Pinpoint the cell where the given text exists, returning its (x, y) midpoint coordinate. 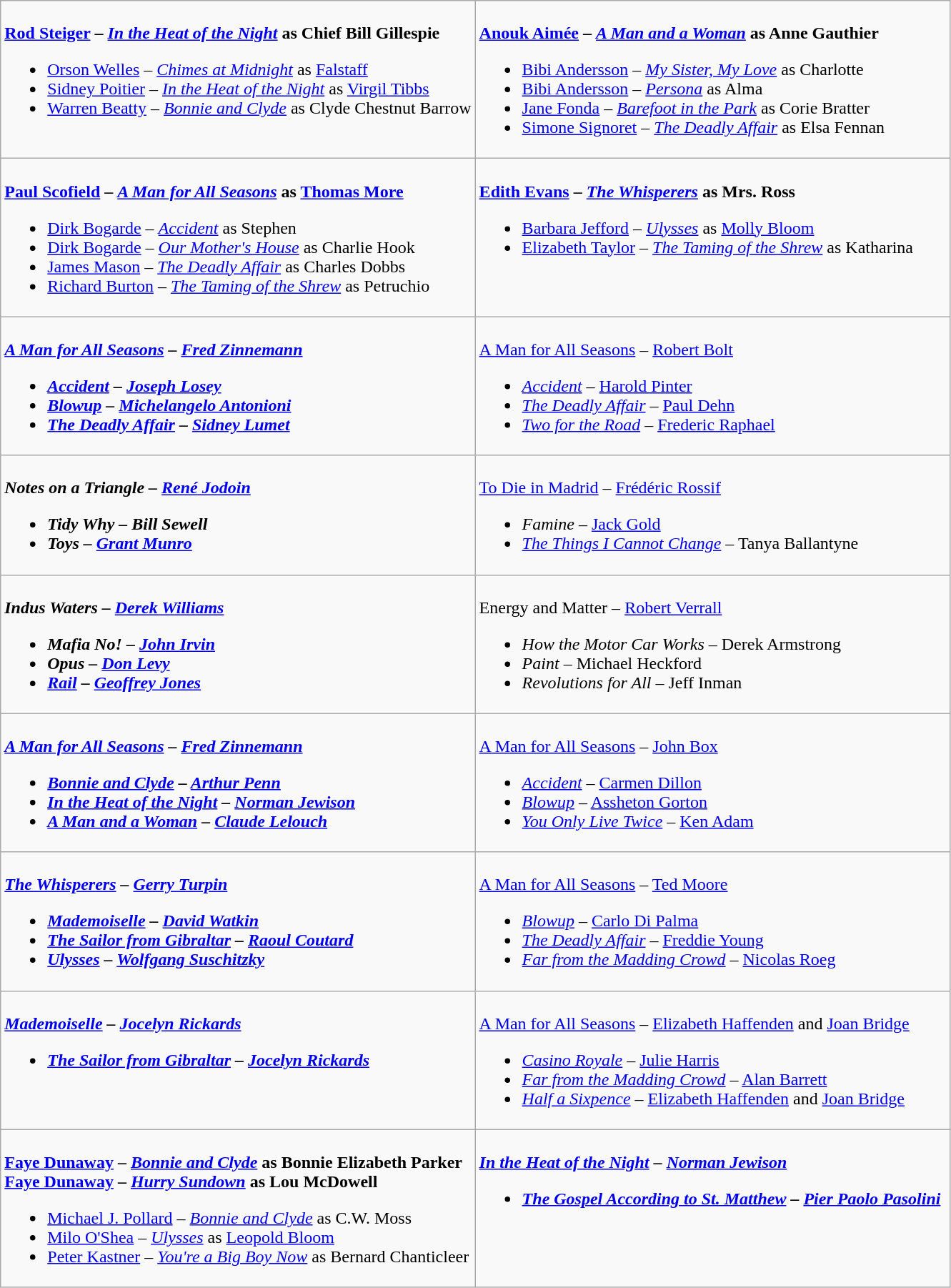
In the Heat of the Night – Norman JewisonThe Gospel According to St. Matthew – Pier Paolo Pasolini (712, 1208)
Notes on a Triangle – René JodoinTidy Why – Bill SewellToys – Grant Munro (238, 515)
A Man for All Seasons – Fred ZinnemannBonnie and Clyde – Arthur PennIn the Heat of the Night – Norman JewisonA Man and a Woman – Claude Lelouch (238, 783)
A Man for All Seasons – Fred ZinnemannAccident – Joseph LoseyBlowup – Michelangelo AntonioniThe Deadly Affair – Sidney Lumet (238, 386)
To Die in Madrid – Frédéric RossifFamine – Jack GoldThe Things I Cannot Change – Tanya Ballantyne (712, 515)
Edith Evans – The Whisperers as Mrs. RossBarbara Jefford – Ulysses as Molly BloomElizabeth Taylor – The Taming of the Shrew as Katharina (712, 237)
A Man for All Seasons – Ted MooreBlowup – Carlo Di PalmaThe Deadly Affair – Freddie YoungFar from the Madding Crowd – Nicolas Roeg (712, 921)
Energy and Matter – Robert VerrallHow the Motor Car Works – Derek ArmstrongPaint – Michael HeckfordRevolutions for All – Jeff Inman (712, 644)
A Man for All Seasons – John BoxAccident – Carmen DillonBlowup – Assheton GortonYou Only Live Twice – Ken Adam (712, 783)
Indus Waters – Derek WilliamsMafia No! – John IrvinOpus – Don LevyRail – Geoffrey Jones (238, 644)
Mademoiselle – Jocelyn RickardsThe Sailor from Gibraltar – Jocelyn Rickards (238, 1060)
A Man for All Seasons – Robert BoltAccident – Harold PinterThe Deadly Affair – Paul DehnTwo for the Road – Frederic Raphael (712, 386)
The Whisperers – Gerry TurpinMademoiselle – David WatkinThe Sailor from Gibraltar – Raoul CoutardUlysses – Wolfgang Suschitzky (238, 921)
